Return [x, y] of the center of cell containing provided text 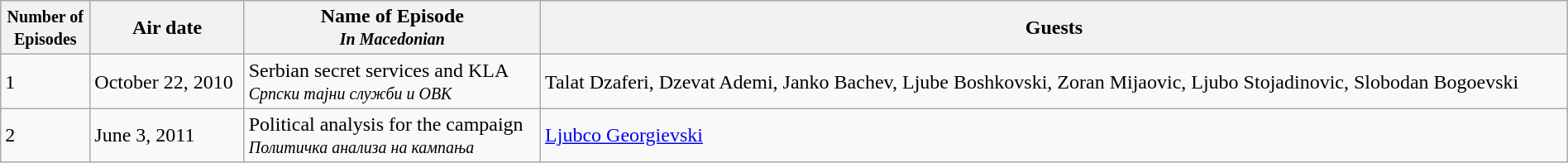
Name of Episode In Macedonian [392, 28]
2 [45, 136]
October 22, 2010 [167, 81]
Ljubco Georgievski [1054, 136]
Talat Dzaferi, Dzevat Ademi, Janko Bachev, Ljube Boshkovski, Zoran Mijaovic, Ljubo Stojadinovic, Slobodan Bogoevski [1054, 81]
1 [45, 81]
Guests [1054, 28]
Political analysis for the campaign Политичка анализа на кампања [392, 136]
June 3, 2011 [167, 136]
Serbian secret services and KLA Српски тајни служби и ОВК [392, 81]
Number of Episodes [45, 28]
Air date [167, 28]
